Search for the cell housing the specified text and yield its [x, y] center coordinate. 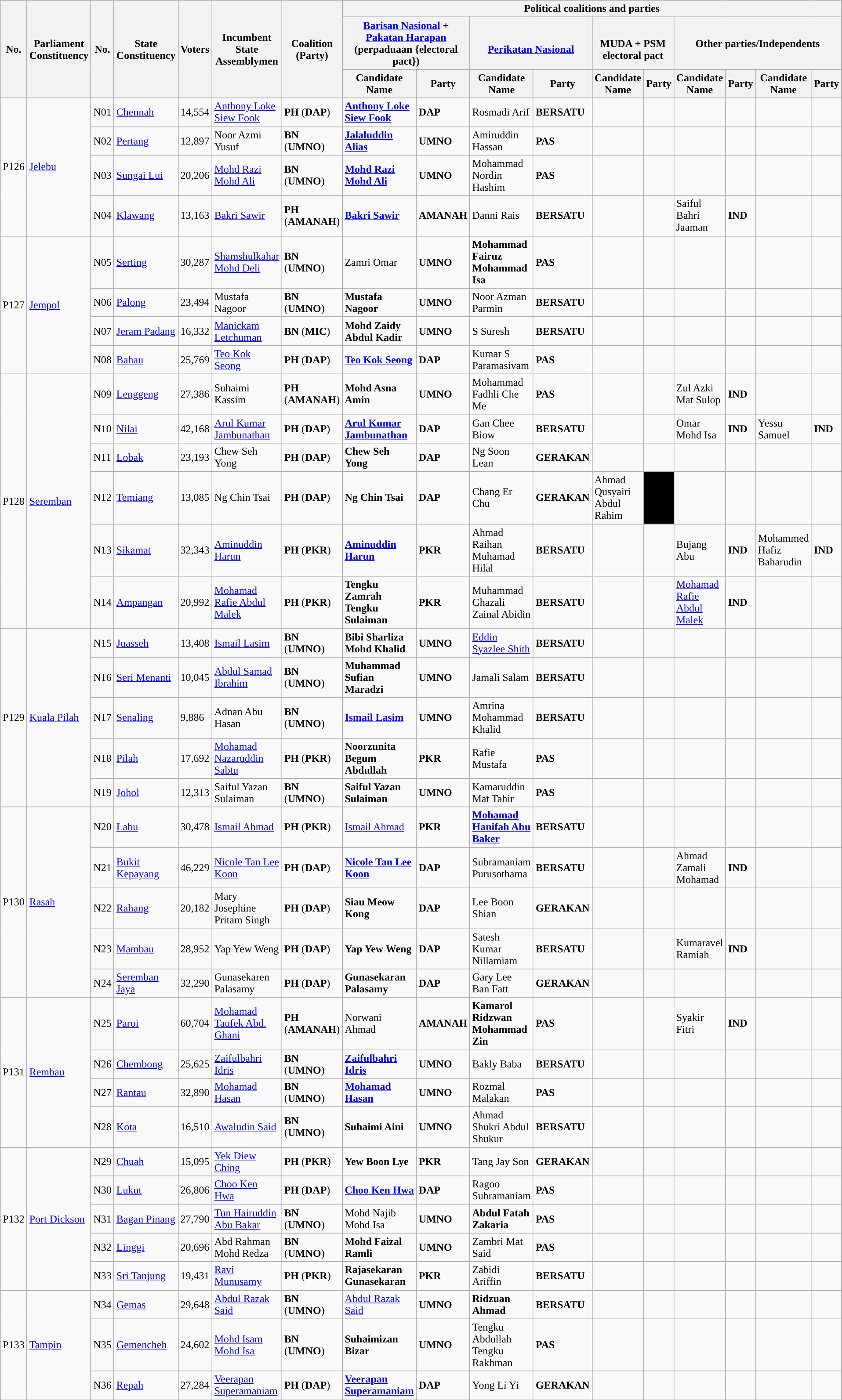
Noorzunita Begum Abdullah [379, 758]
N02 [102, 141]
N03 [102, 175]
Bahau [146, 359]
28,952 [195, 948]
27,790 [195, 1219]
Nilai [146, 429]
N24 [102, 983]
Lee Boon Shian [501, 908]
Kamaruddin Mat Tahir [501, 792]
Sri Tanjung [146, 1276]
P132 [14, 1219]
Jalaluddin Alias [379, 141]
Kamarol Ridzwan Mohammad Zin [501, 1024]
Chang Er Chu [501, 498]
Rantau [146, 1093]
Amrina Mohammad Khalid [501, 718]
13,085 [195, 498]
Chennah [146, 112]
Subramaniam Purusothama [501, 868]
Gan Chee Biow [501, 429]
Mohammed Hafiz Baharudin [783, 550]
Mohd Faizal Ramli [379, 1248]
Juasseh [146, 643]
25,625 [195, 1064]
Adnan Abu Hasan [247, 718]
Mohammad Fairuz Mohammad Isa [501, 262]
Ahmad Qusyairi Abdul Rahim [618, 498]
N34 [102, 1305]
42,168 [195, 429]
Kumaravel Ramiah [700, 948]
N17 [102, 718]
17,692 [195, 758]
Tun Hairuddin Abu Bakar [247, 1219]
N10 [102, 429]
Mohd Asna Amin [379, 394]
Parliament Constituency [59, 49]
27,284 [195, 1386]
Yessu Samuel [783, 429]
Mohamad Hanifah Abu Baker [501, 827]
32,290 [195, 983]
Tengku Zamrah Tengku Sulaiman [379, 603]
Shamshulkahar Mohd Deli [247, 262]
19,431 [195, 1276]
Jelebu [59, 167]
N20 [102, 827]
Gunasekaren Palasamy [247, 983]
N15 [102, 643]
Temiang [146, 498]
BN (MIC) [312, 331]
Muhammad Sufian Maradzi [379, 677]
Rembau [59, 1072]
Syakir Fitri [700, 1024]
Mohammad Nordin Hashim [501, 175]
16,510 [195, 1127]
Bibi Sharliza Mohd Khalid [379, 643]
Amiruddin Hassan [501, 141]
Abd Rahman Mohd Redza [247, 1248]
Mohd Najib Mohd Isa [379, 1219]
Awaludin Said [247, 1127]
Zabidi Ariffin [501, 1276]
N16 [102, 677]
Ahmad Raihan Muhamad Hilal [501, 550]
13,163 [195, 216]
N13 [102, 550]
Labu [146, 827]
Paroi [146, 1024]
Repah [146, 1386]
P130 [14, 902]
46,229 [195, 868]
Seremban Jaya [146, 983]
Mohd Zaidy Abdul Kadir [379, 331]
Jamali Salam [501, 677]
P129 [14, 718]
60,704 [195, 1024]
Other parties/Independents [758, 43]
N31 [102, 1219]
N06 [102, 302]
Jempol [59, 305]
Suhaimi Kassim [247, 394]
Lenggeng [146, 394]
Johol [146, 792]
Gary Lee Ban Fatt [501, 983]
N23 [102, 948]
Tampin [59, 1345]
Senaling [146, 718]
Linggi [146, 1248]
Zambri Mat Said [501, 1248]
Tang Jay Son [501, 1161]
Palong [146, 302]
N12 [102, 498]
10,045 [195, 677]
Political coalitions and parties [592, 9]
Ampangan [146, 603]
30,287 [195, 262]
Suhaimi Aini [379, 1127]
Lukut [146, 1190]
32,890 [195, 1093]
N18 [102, 758]
12,313 [195, 792]
N35 [102, 1345]
Port Dickson [59, 1219]
Saiful Bahri Jaaman [700, 216]
Rasah [59, 902]
Abdul Samad Ibrahim [247, 677]
Norwani Ahmad [379, 1024]
Ahmad Zamali Mohamad [700, 868]
Rozmal Malakan [501, 1093]
Yek Diew Ching [247, 1161]
25,769 [195, 359]
N21 [102, 868]
N04 [102, 216]
Bujang Abu [700, 550]
Satesh Kumar Nillamiam [501, 948]
Gemencheh [146, 1345]
N36 [102, 1386]
Gunasekaran Palasamy [379, 983]
20,992 [195, 603]
Muhammad Ghazali Zainal Abidin [501, 603]
Mohammad Fadhli Che Me [501, 394]
Mohamad Nazaruddin Sabtu [247, 758]
P131 [14, 1072]
Barisan Nasional + Pakatan Harapan (perpaduaan {electoral pact}) [406, 43]
N27 [102, 1093]
Ravi Munusamy [247, 1276]
P133 [14, 1345]
Mambau [146, 948]
Rahang [146, 908]
20,696 [195, 1248]
State Constituency [146, 49]
MUDA + PSM electoral pact [633, 43]
Rajasekaran Gunasekaran [379, 1276]
14,554 [195, 112]
Kota [146, 1127]
Lobak [146, 458]
Bagan Pinang [146, 1219]
N14 [102, 603]
Pertang [146, 141]
Incumbent State Assemblymen [247, 49]
N08 [102, 359]
Zamri Omar [379, 262]
Zul Azki Mat Sulop [700, 394]
Bakly Baba [501, 1064]
Jeram Padang [146, 331]
Suhaimizan Bizar [379, 1345]
N32 [102, 1248]
27,386 [195, 394]
Yew Boon Lye [379, 1161]
P127 [14, 305]
Sikamat [146, 550]
30,478 [195, 827]
N05 [102, 262]
29,648 [195, 1305]
13,408 [195, 643]
N07 [102, 331]
Chuah [146, 1161]
N11 [102, 458]
23,494 [195, 302]
Klawang [146, 216]
20,206 [195, 175]
Eddin Syazlee Shith [501, 643]
P126 [14, 167]
N33 [102, 1276]
N09 [102, 394]
Coalition (Party) [312, 49]
N29 [102, 1161]
N01 [102, 112]
N30 [102, 1190]
N19 [102, 792]
Ahmad Shukri Abdul Shukur [501, 1127]
26,806 [195, 1190]
Yong Li Yi [501, 1386]
20,182 [195, 908]
Kumar S Paramasivam [501, 359]
Ragoo Subramaniam [501, 1190]
N22 [102, 908]
N26 [102, 1064]
Noor Azmi Yusuf [247, 141]
12,897 [195, 141]
N25 [102, 1024]
Abdul Fatah Zakaria [501, 1219]
32,343 [195, 550]
Voters [195, 49]
15,095 [195, 1161]
Gemas [146, 1305]
Mohd Isam Mohd Isa [247, 1345]
24,602 [195, 1345]
Ng Soon Lean [501, 458]
Rafie Mustafa [501, 758]
Tengku Abdullah Tengku Rakhman [501, 1345]
Mary Josephine Pritam Singh [247, 908]
Chembong [146, 1064]
N28 [102, 1127]
Pilah [146, 758]
23,193 [195, 458]
Noor Azman Parmin [501, 302]
Ridzuan Ahmad [501, 1305]
9,886 [195, 718]
16,332 [195, 331]
Manickam Letchuman [247, 331]
Rosmadi Arif [501, 112]
P128 [14, 501]
Sungai Lui [146, 175]
Perikatan Nasional [531, 43]
S Suresh [501, 331]
Omar Mohd Isa [700, 429]
Seremban [59, 501]
Kuala Pilah [59, 718]
Serting [146, 262]
Seri Menanti [146, 677]
Siau Meow Kong [379, 908]
Mohamad Taufek Abd. Ghani [247, 1024]
Bukit Kepayang [146, 868]
Danni Rais [501, 216]
